Locate the cell with the specified text and output its (X, Y) center coordinate. 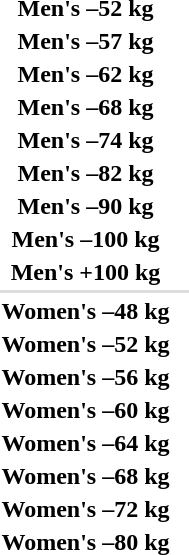
Men's –57 kg (86, 41)
Women's –48 kg (86, 311)
Women's –60 kg (86, 410)
Men's –62 kg (86, 74)
Women's –56 kg (86, 377)
Women's –68 kg (86, 476)
Men's –74 kg (86, 140)
Men's –90 kg (86, 206)
Women's –72 kg (86, 509)
Men's –100 kg (86, 239)
Women's –52 kg (86, 344)
Men's –68 kg (86, 107)
Women's –64 kg (86, 443)
Men's +100 kg (86, 272)
Men's –82 kg (86, 173)
